For the text-containing cell, return its midpoint in [x, y] coordinate format. 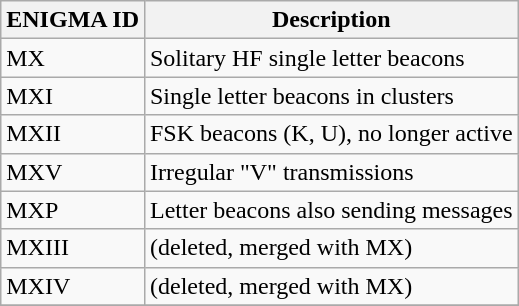
MXP [73, 210]
ENIGMA ID [73, 20]
MXIV [73, 286]
MXV [73, 172]
MXII [73, 134]
FSK beacons (K, U), no longer active [331, 134]
MX [73, 58]
Letter beacons also sending messages [331, 210]
Irregular "V" transmissions [331, 172]
MXI [73, 96]
Description [331, 20]
Solitary HF single letter beacons [331, 58]
MXIII [73, 248]
Single letter beacons in clusters [331, 96]
